Scan for the cell matching the given text and deliver its (X, Y) coordinate at center. 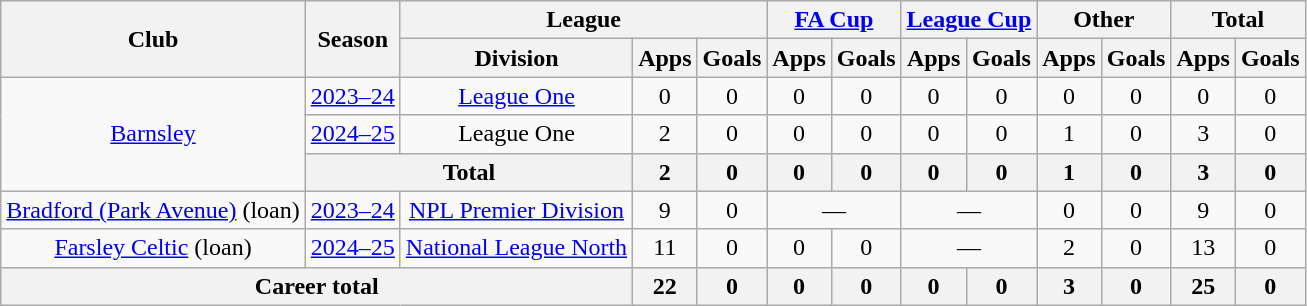
Other (1104, 20)
Barnsley (154, 134)
13 (1203, 248)
Farsley Celtic (loan) (154, 248)
Bradford (Park Avenue) (loan) (154, 210)
Season (352, 39)
22 (665, 286)
National League North (516, 248)
Club (154, 39)
FA Cup (834, 20)
25 (1203, 286)
11 (665, 248)
Division (516, 58)
NPL Premier Division (516, 210)
League (583, 20)
League Cup (969, 20)
Career total (317, 286)
